Provide the [X, Y] coordinate of the cell's center where the given text is located.  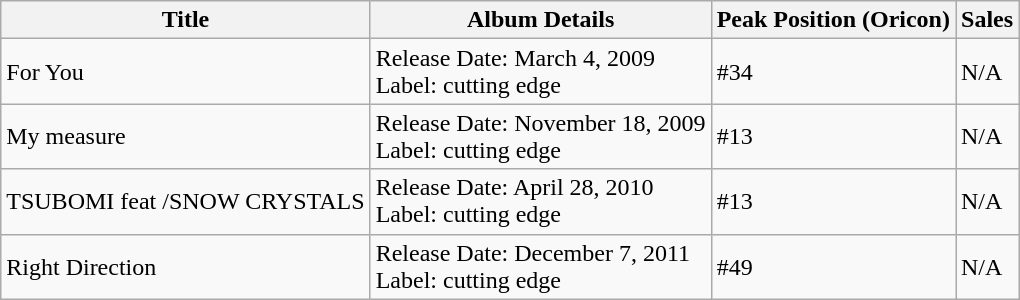
Sales [988, 20]
Peak Position (Oricon) [833, 20]
Release Date: March 4, 2009Label: cutting edge [540, 72]
My measure [186, 136]
For You [186, 72]
TSUBOMI feat /SNOW CRYSTALS [186, 202]
Album Details [540, 20]
Title [186, 20]
Release Date: December 7, 2011Label: cutting edge [540, 266]
Release Date: April 28, 2010Label: cutting edge [540, 202]
Release Date: November 18, 2009Label: cutting edge [540, 136]
#49 [833, 266]
#34 [833, 72]
Right Direction [186, 266]
